Locate the cell with the specified text and output its [x, y] center coordinate. 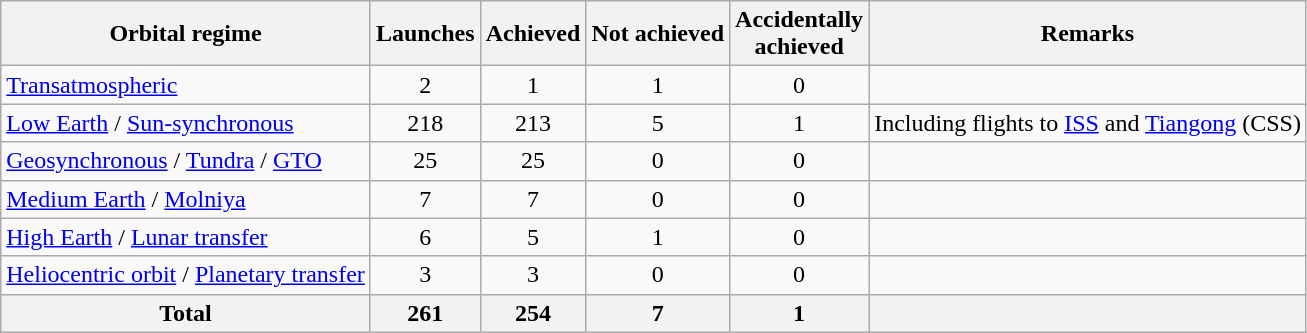
Total [186, 313]
Geosynchronous / Tundra / GTO [186, 161]
Medium Earth / Molniya [186, 199]
Orbital regime [186, 34]
Not achieved [658, 34]
Transatmospheric [186, 85]
Including flights to ISS and Tiangong (CSS) [1088, 123]
Low Earth / Sun-synchronous [186, 123]
213 [533, 123]
218 [425, 123]
Accidentally achieved [800, 34]
254 [533, 313]
6 [425, 237]
Remarks [1088, 34]
261 [425, 313]
Launches [425, 34]
Heliocentric orbit / Planetary transfer [186, 275]
2 [425, 85]
Achieved [533, 34]
High Earth / Lunar transfer [186, 237]
